For the text-containing cell, return its midpoint in [x, y] coordinate format. 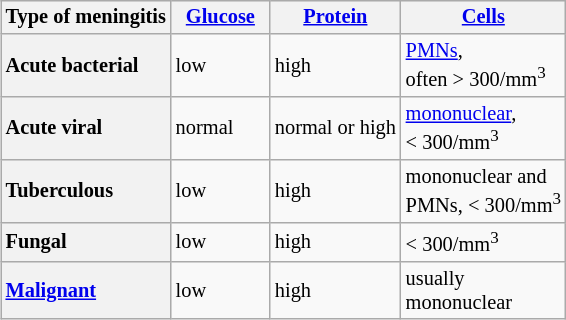
normal or high [336, 128]
Acute bacterial [86, 66]
PMNs,often > 300/mm3 [484, 66]
normal [220, 128]
Acute viral [86, 128]
Glucose [220, 17]
mononuclear andPMNs, < 300/mm3 [484, 192]
Tuberculous [86, 192]
Protein [336, 17]
Cells [484, 17]
Malignant [86, 291]
mononuclear,< 300/mm3 [484, 128]
Fungal [86, 242]
usuallymononuclear [484, 291]
< 300/mm3 [484, 242]
Type of meningitis [86, 17]
